Search for the cell housing the specified text and yield its (X, Y) center coordinate. 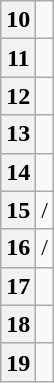
11 (18, 58)
19 (18, 362)
16 (18, 248)
17 (18, 286)
14 (18, 172)
12 (18, 96)
18 (18, 324)
10 (18, 20)
13 (18, 134)
15 (18, 210)
